Detect which cell encompasses the target text, then output its [x, y] center coordinate. 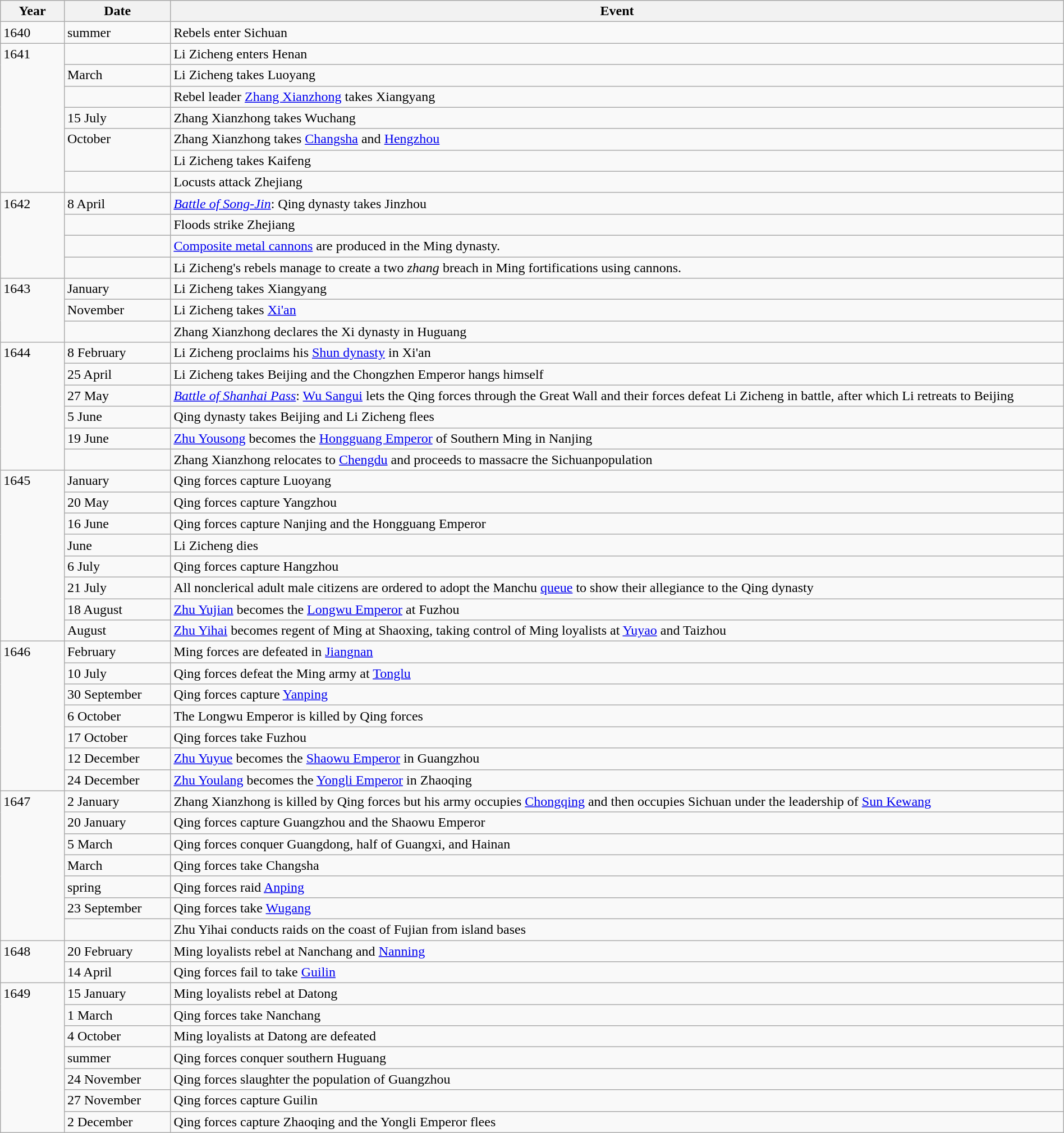
Qing forces capture Zhaoqing and the Yongli Emperor flees [617, 1122]
1641 [33, 118]
Qing forces take Changsha [617, 865]
23 September [117, 908]
Qing forces raid Anping [617, 887]
Zhu Yuyue becomes the Shaowu Emperor in Guangzhou [617, 759]
1642 [33, 235]
Zhang Xianzhong is killed by Qing forces but his army occupies Chongqing and then occupies Sichuan under the leadership of Sun Kewang [617, 801]
5 March [117, 844]
16 June [117, 524]
Year [33, 11]
Locusts attack Zhejiang [617, 182]
Zhang Xianzhong takes Changsha and Hengzhou [617, 139]
Qing forces capture Yangzhou [617, 502]
18 August [117, 609]
2 January [117, 801]
Date [117, 11]
February [117, 652]
27 November [117, 1100]
Li Zicheng takes Beijing and the Chongzhen Emperor hangs himself [617, 374]
25 April [117, 374]
August [117, 631]
Qing forces conquer Guangdong, half of Guangxi, and Hainan [617, 844]
Zhang Xianzhong takes Wuchang [617, 118]
20 February [117, 951]
1 March [117, 1015]
17 October [117, 737]
Qing forces capture Guangzhou and the Shaowu Emperor [617, 823]
Qing forces capture Guilin [617, 1100]
10 July [117, 673]
Li Zicheng takes Xi'an [617, 310]
Ming loyalists rebel at Datong [617, 994]
Zhu Yihai conducts raids on the coast of Fujian from island bases [617, 929]
14 April [117, 973]
spring [117, 887]
Qing forces fail to take Guilin [617, 973]
Zhu Yihai becomes regent of Ming at Shaoxing, taking control of Ming loyalists at Yuyao and Taizhou [617, 631]
12 December [117, 759]
All nonclerical adult male citizens are ordered to adopt the Manchu queue to show their allegiance to the Qing dynasty [617, 588]
Zhang Xianzhong declares the Xi dynasty in Huguang [617, 332]
Qing forces conquer southern Huguang [617, 1058]
Rebel leader Zhang Xianzhong takes Xiangyang [617, 97]
Li Zicheng takes Luoyang [617, 75]
Li Zicheng takes Xiangyang [617, 289]
Ming forces are defeated in Jiangnan [617, 652]
Zhang Xianzhong relocates to Chengdu and proceeds to massacre the Sichuanpopulation [617, 460]
20 May [117, 502]
Composite metal cannons are produced in the Ming dynasty. [617, 246]
21 July [117, 588]
20 January [117, 823]
Qing forces capture Yanping [617, 695]
Zhu Yousong becomes the Hongguang Emperor of Southern Ming in Nanjing [617, 438]
2 December [117, 1122]
Qing forces take Nanchang [617, 1015]
Qing forces capture Luoyang [617, 481]
19 June [117, 438]
24 December [117, 780]
October [117, 150]
Qing forces slaughter the population of Guangzhou [617, 1079]
15 January [117, 994]
30 September [117, 695]
Ming loyalists rebel at Nanchang and Nanning [617, 951]
Li Zicheng enters Henan [617, 54]
15 July [117, 118]
24 November [117, 1079]
4 October [117, 1036]
1646 [33, 716]
6 October [117, 716]
6 July [117, 566]
1645 [33, 556]
June [117, 545]
November [117, 310]
Qing forces take Fuzhou [617, 737]
8 February [117, 353]
Floods strike Zhejiang [617, 224]
Rebels enter Sichuan [617, 33]
Zhu Yujian becomes the Longwu Emperor at Fuzhou [617, 609]
27 May [117, 396]
1643 [33, 310]
1640 [33, 33]
Qing dynasty takes Beijing and Li Zicheng flees [617, 417]
Qing forces capture Nanjing and the Hongguang Emperor [617, 524]
Qing forces capture Hangzhou [617, 566]
Li Zicheng takes Kaifeng [617, 160]
1648 [33, 962]
1649 [33, 1058]
Qing forces take Wugang [617, 908]
8 April [117, 203]
5 June [117, 417]
Li Zicheng's rebels manage to create a two zhang breach in Ming fortifications using cannons. [617, 268]
1644 [33, 406]
Li Zicheng dies [617, 545]
Event [617, 11]
The Longwu Emperor is killed by Qing forces [617, 716]
Li Zicheng proclaims his Shun dynasty in Xi'an [617, 353]
Battle of Song-Jin: Qing dynasty takes Jinzhou [617, 203]
Qing forces defeat the Ming army at Tonglu [617, 673]
Ming loyalists at Datong are defeated [617, 1036]
Zhu Youlang becomes the Yongli Emperor in Zhaoqing [617, 780]
1647 [33, 865]
